Detect which cell encompasses the target text, then output its (x, y) center coordinate. 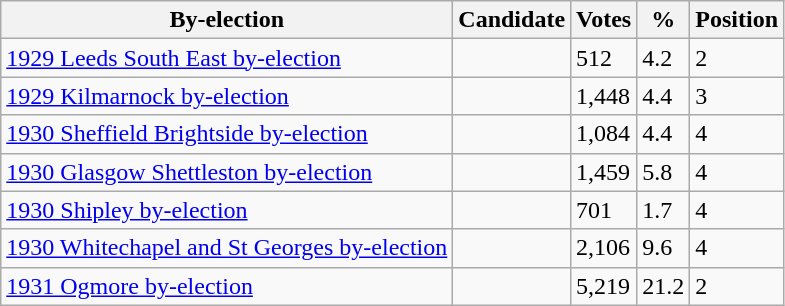
% (664, 20)
1930 Whitechapel and St Georges by-election (227, 248)
512 (604, 58)
1930 Sheffield Brightside by-election (227, 134)
1931 Ogmore by-election (227, 286)
5.8 (664, 172)
1,084 (604, 134)
By-election (227, 20)
3 (737, 96)
Position (737, 20)
2,106 (604, 248)
1929 Leeds South East by-election (227, 58)
Candidate (512, 20)
701 (604, 210)
Votes (604, 20)
5,219 (604, 286)
4.2 (664, 58)
1929 Kilmarnock by-election (227, 96)
1,459 (604, 172)
1930 Shipley by-election (227, 210)
9.6 (664, 248)
21.2 (664, 286)
1,448 (604, 96)
1.7 (664, 210)
1930 Glasgow Shettleston by-election (227, 172)
